Detect which cell encompasses the target text, then output its (x, y) center coordinate. 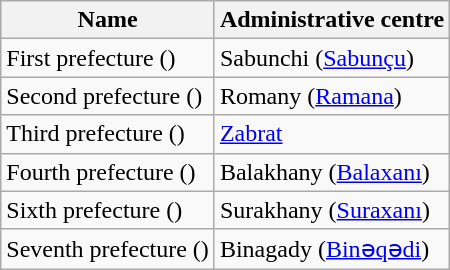
Administrative centre (332, 20)
Zabrat (332, 134)
Romany (Ramana) (332, 96)
First prefecture () (108, 58)
Third prefecture () (108, 134)
Second prefecture () (108, 96)
Sixth prefecture () (108, 210)
Seventh prefecture () (108, 249)
Surakhany (Suraxanı) (332, 210)
Sabunchi (Sabunçu) (332, 58)
Name (108, 20)
Binagady (Binəqədi) (332, 249)
Balakhany (Balaxanı) (332, 172)
Fourth prefecture () (108, 172)
